Search for the cell housing the specified text and yield its [X, Y] center coordinate. 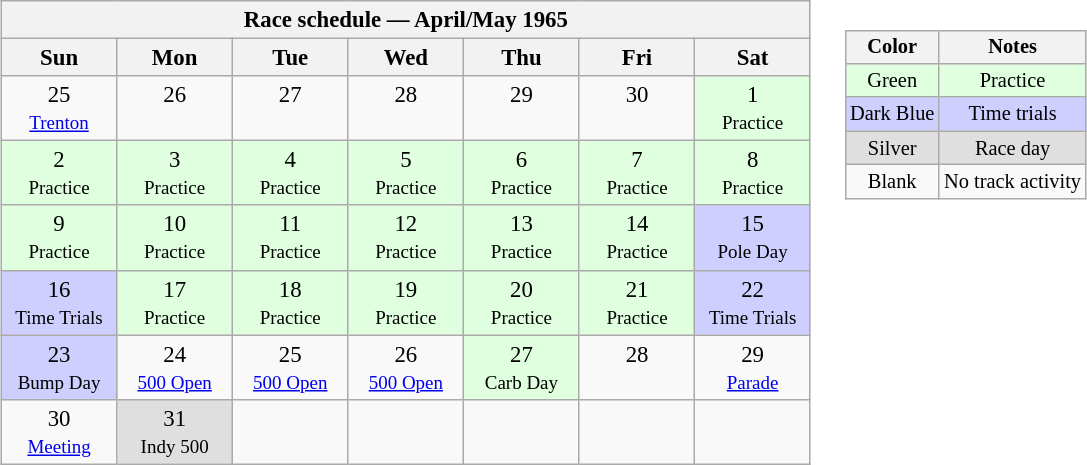
25500 Open [290, 368]
26500 Open [406, 368]
Blank [892, 182]
10Practice [175, 238]
31Indy 500 [175, 432]
27 [290, 108]
Green [892, 81]
7Practice [637, 174]
Sat [753, 58]
13Practice [522, 238]
24500 Open [175, 368]
Mon [175, 58]
Notes [1012, 47]
5Practice [406, 174]
No track activity [1012, 182]
Fri [637, 58]
15Pole Day [753, 238]
26 [175, 108]
Dark Blue [892, 114]
19Practice [406, 302]
Tue [290, 58]
16Time Trials [59, 302]
29Parade [753, 368]
Practice [1012, 81]
30Meeting [59, 432]
Thu [522, 58]
23Bump Day [59, 368]
20Practice [522, 302]
18Practice [290, 302]
9Practice [59, 238]
25Trenton [59, 108]
Silver [892, 148]
Wed [406, 58]
Race day [1012, 148]
4Practice [290, 174]
2Practice [59, 174]
1Practice [753, 108]
11Practice [290, 238]
Time trials [1012, 114]
21Practice [637, 302]
29 [522, 108]
6Practice [522, 174]
22Time Trials [753, 302]
Sun [59, 58]
14Practice [637, 238]
30 [637, 108]
3Practice [175, 174]
27Carb Day [522, 368]
12Practice [406, 238]
Race schedule — April/May 1965 [406, 20]
8Practice [753, 174]
17Practice [175, 302]
Color [892, 47]
